Output the [x, y] coordinate of the center of the cell containing the given text.  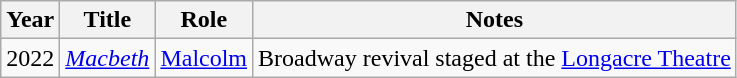
Notes [495, 20]
Malcolm [204, 58]
Title [108, 20]
Macbeth [108, 58]
Broadway revival staged at the Longacre Theatre [495, 58]
2022 [30, 58]
Role [204, 20]
Year [30, 20]
